Return the [x, y] coordinate for the center point of the cell that contains the specified text.  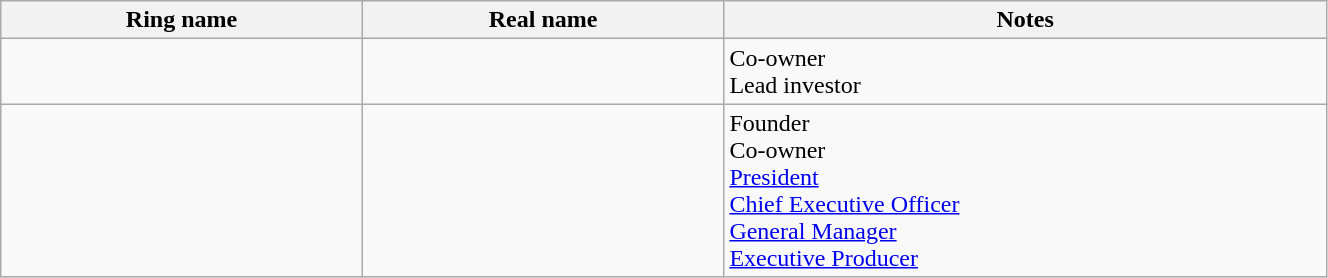
Real name [543, 20]
Notes [1026, 20]
FounderCo-ownerPresidentChief Executive OfficerGeneral ManagerExecutive Producer [1026, 190]
Ring name [182, 20]
Co-ownerLead investor [1026, 72]
